Output the (x, y) coordinate of the center of the cell containing the given text.  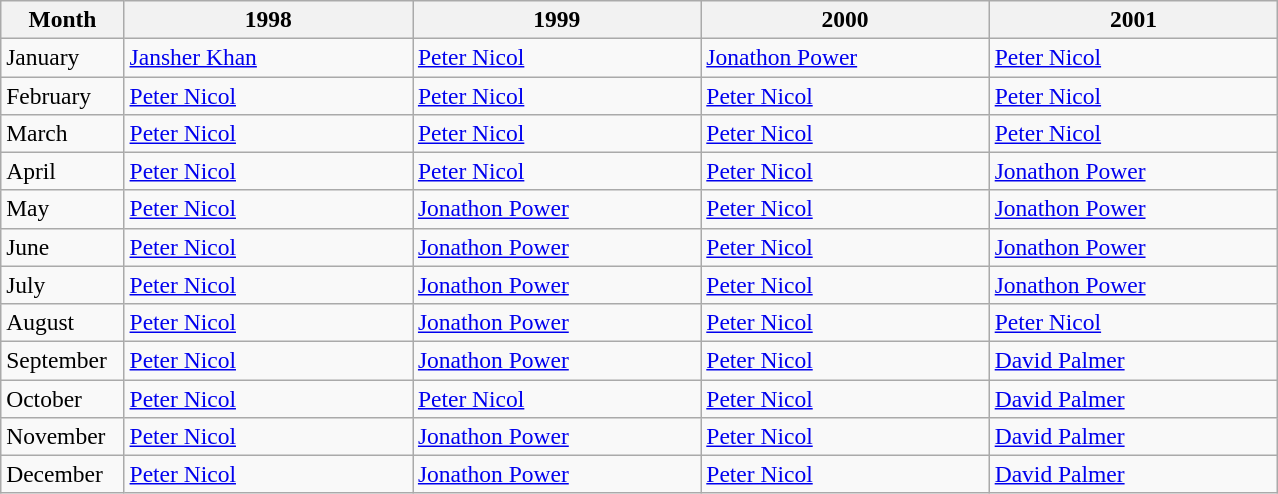
July (62, 285)
February (62, 95)
1999 (556, 19)
May (62, 209)
November (62, 436)
March (62, 133)
September (62, 360)
Jansher Khan (268, 57)
April (62, 171)
2000 (845, 19)
August (62, 322)
1998 (268, 19)
October (62, 398)
January (62, 57)
December (62, 474)
2001 (1133, 19)
June (62, 247)
Month (62, 19)
